Output the (X, Y) coordinate of the center of the cell containing the given text.  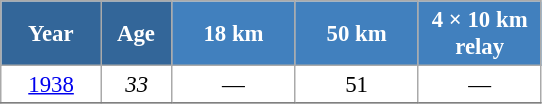
51 (356, 85)
33 (136, 85)
Year (52, 34)
4 × 10 km relay (480, 34)
Age (136, 34)
18 km (234, 34)
1938 (52, 85)
50 km (356, 34)
